Provide the (x, y) coordinate of the cell's center where the given text is located.  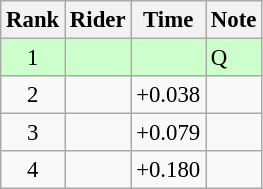
Q (234, 58)
3 (33, 133)
+0.038 (168, 95)
+0.180 (168, 170)
2 (33, 95)
1 (33, 58)
Time (168, 20)
Rank (33, 20)
Rider (98, 20)
+0.079 (168, 133)
4 (33, 170)
Note (234, 20)
